Capture the cell that displays the provided text and extract its [x, y] central coordinate. 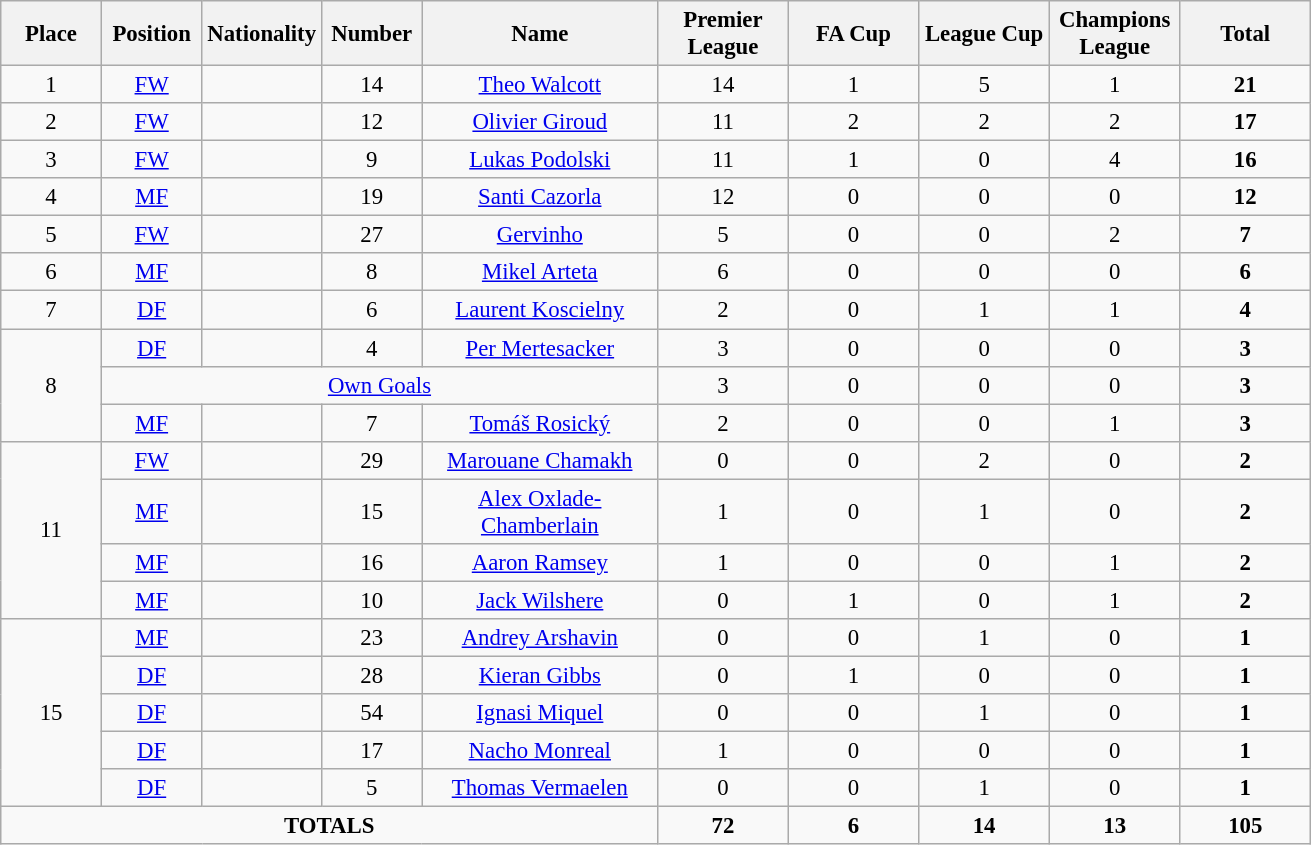
Tomáš Rosický [540, 423]
54 [372, 713]
Premier League [724, 34]
Kieran Gibbs [540, 675]
72 [724, 826]
Thomas Vermaelen [540, 788]
10 [372, 600]
Position [152, 34]
Alex Oxlade-Chamberlain [540, 512]
Champions League [1114, 34]
Olivier Giroud [540, 122]
Laurent Koscielny [540, 310]
Jack Wilshere [540, 600]
League Cup [984, 34]
Andrey Arshavin [540, 638]
21 [1246, 85]
29 [372, 460]
Lukas Podolski [540, 160]
Nacho Monreal [540, 751]
Mikel Arteta [540, 273]
Gervinho [540, 235]
19 [372, 197]
105 [1246, 826]
Aaron Ramsey [540, 563]
Nationality [262, 34]
13 [1114, 826]
23 [372, 638]
Marouane Chamakh [540, 460]
Theo Walcott [540, 85]
Total [1246, 34]
Number [372, 34]
Place [52, 34]
TOTALS [330, 826]
FA Cup [854, 34]
Own Goals [379, 385]
Santi Cazorla [540, 197]
Per Mertesacker [540, 348]
9 [372, 160]
Ignasi Miquel [540, 713]
27 [372, 235]
28 [372, 675]
Name [540, 34]
